Scan for the cell matching the given text and deliver its (X, Y) coordinate at center. 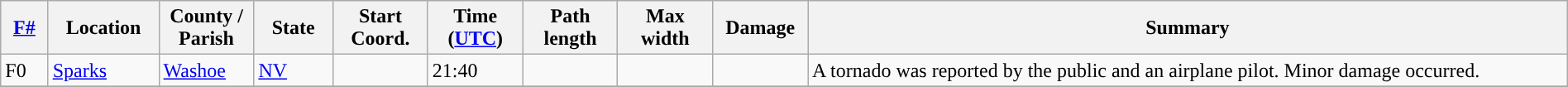
F0 (25, 70)
Damage (761, 28)
Sparks (103, 70)
Max width (665, 28)
F# (25, 28)
A tornado was reported by the public and an airplane pilot. Minor damage occurred. (1188, 70)
Washoe (207, 70)
Time (UTC) (475, 28)
Location (103, 28)
21:40 (475, 70)
State (294, 28)
Path length (571, 28)
Summary (1188, 28)
County / Parish (207, 28)
Start Coord. (380, 28)
NV (294, 70)
